Identify which cell holds the provided text, then report its [X, Y] central coordinate. 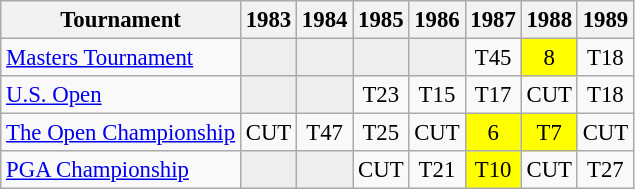
T25 [381, 133]
U.S. Open [121, 95]
The Open Championship [121, 133]
T47 [325, 133]
T21 [437, 170]
T7 [549, 133]
T15 [437, 95]
1984 [325, 20]
1985 [381, 20]
T23 [381, 95]
PGA Championship [121, 170]
1986 [437, 20]
T10 [493, 170]
Masters Tournament [121, 58]
T17 [493, 95]
8 [549, 58]
1983 [268, 20]
T45 [493, 58]
T27 [605, 170]
1987 [493, 20]
6 [493, 133]
1988 [549, 20]
1989 [605, 20]
Tournament [121, 20]
